Return (x, y) of the center of cell containing provided text 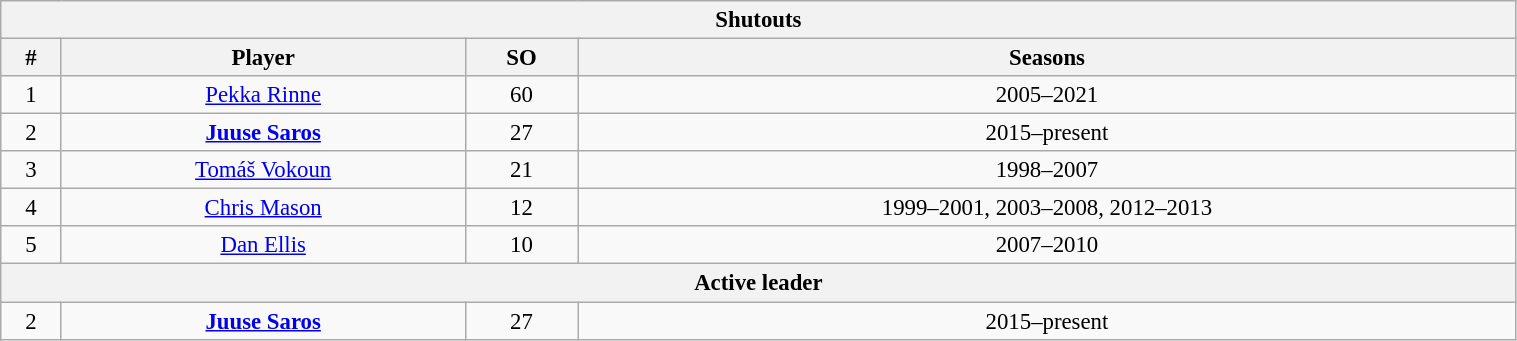
2007–2010 (1047, 245)
1 (31, 95)
Active leader (758, 283)
Player (263, 58)
Seasons (1047, 58)
60 (522, 95)
Shutouts (758, 20)
# (31, 58)
3 (31, 170)
1998–2007 (1047, 170)
Chris Mason (263, 208)
2005–2021 (1047, 95)
Pekka Rinne (263, 95)
21 (522, 170)
5 (31, 245)
Dan Ellis (263, 245)
10 (522, 245)
Tomáš Vokoun (263, 170)
12 (522, 208)
4 (31, 208)
1999–2001, 2003–2008, 2012–2013 (1047, 208)
SO (522, 58)
